For the text-containing cell, return its midpoint in (x, y) coordinate format. 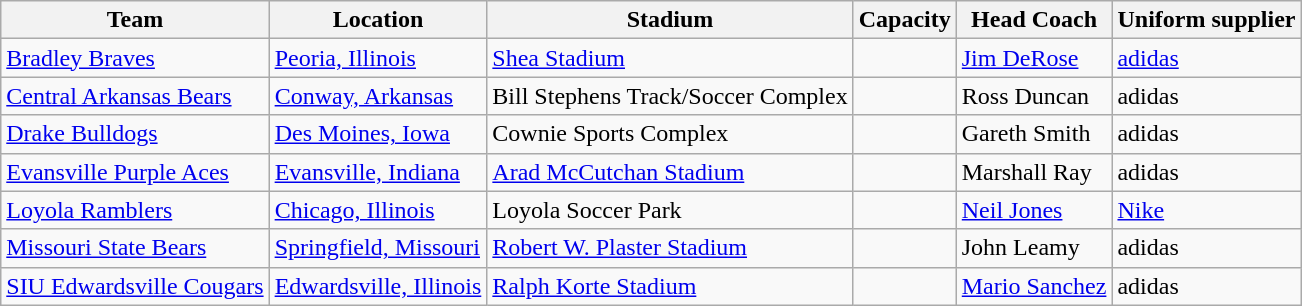
Shea Stadium (670, 58)
Evansville, Indiana (378, 172)
Conway, Arkansas (378, 96)
Peoria, Illinois (378, 58)
Central Arkansas Bears (135, 96)
Bill Stephens Track/Soccer Complex (670, 96)
Team (135, 20)
Head Coach (1034, 20)
Chicago, Illinois (378, 210)
Neil Jones (1034, 210)
Ross Duncan (1034, 96)
John Leamy (1034, 248)
Des Moines, Iowa (378, 134)
Location (378, 20)
Loyola Ramblers (135, 210)
Marshall Ray (1034, 172)
Uniform supplier (1206, 20)
Ralph Korte Stadium (670, 286)
Mario Sanchez (1034, 286)
Cownie Sports Complex (670, 134)
Loyola Soccer Park (670, 210)
Edwardsville, Illinois (378, 286)
Nike (1206, 210)
Springfield, Missouri (378, 248)
Arad McCutchan Stadium (670, 172)
Evansville Purple Aces (135, 172)
Drake Bulldogs (135, 134)
Bradley Braves (135, 58)
Capacity (904, 20)
SIU Edwardsville Cougars (135, 286)
Robert W. Plaster Stadium (670, 248)
Jim DeRose (1034, 58)
Missouri State Bears (135, 248)
Gareth Smith (1034, 134)
Stadium (670, 20)
